Pinpoint the cell where the given text exists, returning its [X, Y] midpoint coordinate. 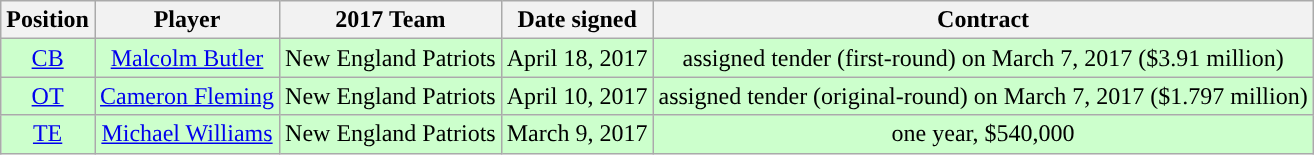
March 9, 2017 [577, 134]
April 10, 2017 [577, 96]
Position [48, 20]
Cameron Fleming [186, 96]
Michael Williams [186, 134]
one year, $540,000 [983, 134]
Player [186, 20]
April 18, 2017 [577, 58]
CB [48, 58]
2017 Team [391, 20]
Malcolm Butler [186, 58]
assigned tender (original-round) on March 7, 2017 ($1.797 million) [983, 96]
TE [48, 134]
OT [48, 96]
Date signed [577, 20]
assigned tender (first-round) on March 7, 2017 ($3.91 million) [983, 58]
Contract [983, 20]
